Scan for the cell matching the given text and deliver its (x, y) coordinate at center. 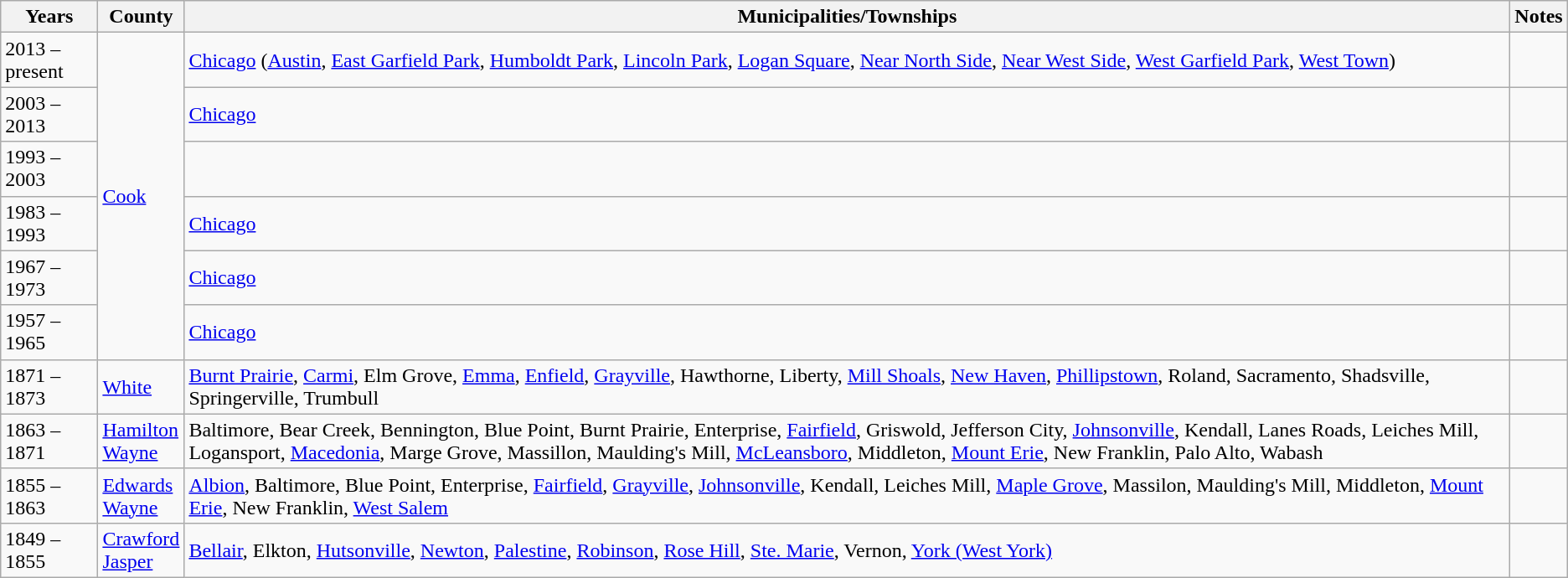
1871 – 1873 (49, 387)
Cook (141, 196)
1983 – 1993 (49, 223)
1957 – 1965 (49, 332)
1849 – 1855 (49, 550)
Municipalities/Townships (848, 17)
1863 – 1871 (49, 441)
Bellair, Elkton, Hutsonville, Newton, Palestine, Robinson, Rose Hill, Ste. Marie, Vernon, York (West York) (848, 550)
EdwardsWayne (141, 496)
2003 – 2013 (49, 114)
1993 – 2003 (49, 169)
Notes (1539, 17)
1855 – 1863 (49, 496)
2013 – present (49, 60)
Chicago (Austin, East Garfield Park, Humboldt Park, Lincoln Park, Logan Square, Near North Side, Near West Side, West Garfield Park, West Town) (848, 60)
White (141, 387)
1967 – 1973 (49, 278)
CrawfordJasper (141, 550)
HamiltonWayne (141, 441)
Years (49, 17)
County (141, 17)
